Capture the cell that displays the provided text and extract its (x, y) central coordinate. 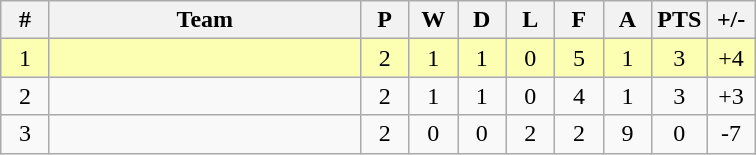
9 (628, 134)
A (628, 20)
D (482, 20)
5 (580, 58)
PTS (680, 20)
+3 (732, 96)
+4 (732, 58)
-7 (732, 134)
P (384, 20)
# (26, 20)
Team (204, 20)
4 (580, 96)
L (530, 20)
+/- (732, 20)
W (434, 20)
F (580, 20)
